Return the [x, y] coordinate for the center point of the cell that contains the specified text.  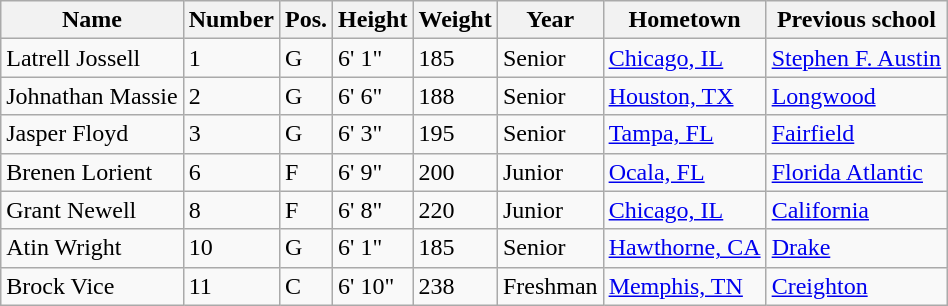
6' 9" [373, 172]
200 [455, 172]
6' 6" [373, 96]
188 [455, 96]
6' 10" [373, 286]
Pos. [306, 20]
Stephen F. Austin [856, 58]
Drake [856, 248]
238 [455, 286]
3 [231, 134]
Memphis, TN [684, 286]
6 [231, 172]
C [306, 286]
Johnathan Massie [92, 96]
Florida Atlantic [856, 172]
Brock Vice [92, 286]
Longwood [856, 96]
11 [231, 286]
Hometown [684, 20]
Year [550, 20]
Latrell Jossell [92, 58]
Number [231, 20]
Freshman [550, 286]
Jasper Floyd [92, 134]
Brenen Lorient [92, 172]
Height [373, 20]
6' 3" [373, 134]
Ocala, FL [684, 172]
Fairfield [856, 134]
6' 8" [373, 210]
Creighton [856, 286]
1 [231, 58]
195 [455, 134]
Weight [455, 20]
Grant Newell [92, 210]
Atin Wright [92, 248]
Houston, TX [684, 96]
Name [92, 20]
2 [231, 96]
8 [231, 210]
Tampa, FL [684, 134]
Previous school [856, 20]
Hawthorne, CA [684, 248]
10 [231, 248]
220 [455, 210]
California [856, 210]
